Scan for the cell matching the given text and deliver its (X, Y) coordinate at center. 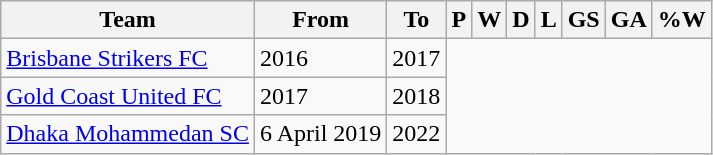
Team (128, 20)
GA (628, 20)
To (416, 20)
2016 (320, 58)
Brisbane Strikers FC (128, 58)
2022 (416, 134)
Gold Coast United FC (128, 96)
L (548, 20)
2018 (416, 96)
D (521, 20)
6 April 2019 (320, 134)
From (320, 20)
W (490, 20)
%W (682, 20)
Dhaka Mohammedan SC (128, 134)
GS (584, 20)
P (459, 20)
